Detect which cell encompasses the target text, then output its (X, Y) center coordinate. 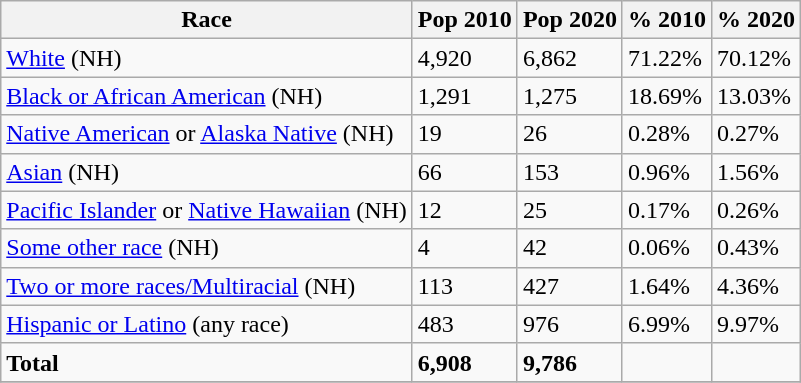
18.69% (666, 96)
6,862 (570, 58)
Two or more races/Multiracial (NH) (207, 286)
6.99% (666, 324)
19 (464, 134)
25 (570, 210)
71.22% (666, 58)
0.28% (666, 134)
0.17% (666, 210)
9.97% (756, 324)
0.26% (756, 210)
0.96% (666, 172)
153 (570, 172)
1,275 (570, 96)
Black or African American (NH) (207, 96)
42 (570, 248)
Asian (NH) (207, 172)
White (NH) (207, 58)
1,291 (464, 96)
4.36% (756, 286)
427 (570, 286)
6,908 (464, 362)
1.56% (756, 172)
0.06% (666, 248)
26 (570, 134)
976 (570, 324)
Total (207, 362)
Race (207, 20)
% 2010 (666, 20)
Pop 2010 (464, 20)
Native American or Alaska Native (NH) (207, 134)
13.03% (756, 96)
Pacific Islander or Native Hawaiian (NH) (207, 210)
4,920 (464, 58)
1.64% (666, 286)
Pop 2020 (570, 20)
12 (464, 210)
% 2020 (756, 20)
113 (464, 286)
Some other race (NH) (207, 248)
0.27% (756, 134)
Hispanic or Latino (any race) (207, 324)
0.43% (756, 248)
9,786 (570, 362)
483 (464, 324)
4 (464, 248)
70.12% (756, 58)
66 (464, 172)
